Search for the cell housing the specified text and yield its [X, Y] center coordinate. 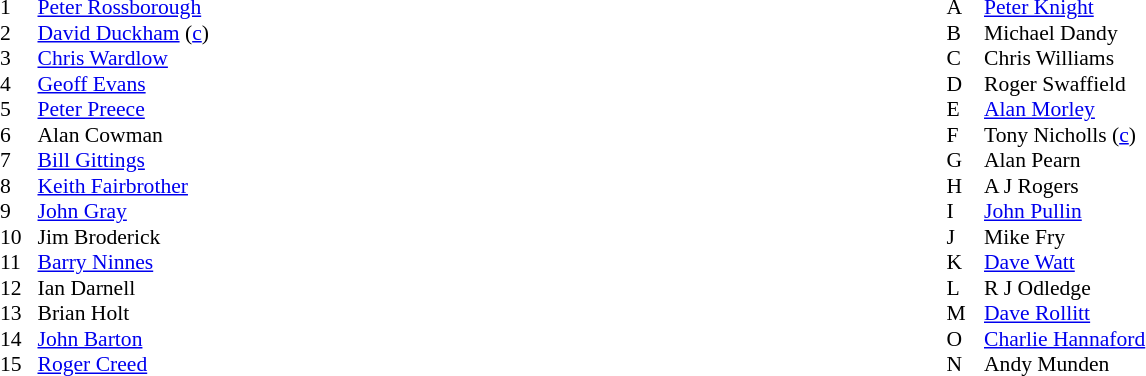
6 [19, 135]
C [965, 59]
7 [19, 161]
Barry Ninnes [124, 263]
9 [19, 211]
Brian Holt [124, 313]
Alan Cowman [124, 135]
K [965, 263]
Keith Fairbrother [124, 186]
2 [19, 33]
Dave Watt [1064, 263]
Alan Morley [1064, 109]
12 [19, 288]
Jim Broderick [124, 237]
Bill Gittings [124, 161]
F [965, 135]
Ian Darnell [124, 288]
Geoff Evans [124, 84]
10 [19, 237]
J [965, 237]
E [965, 109]
Chris Wardlow [124, 59]
5 [19, 109]
H [965, 186]
M [965, 313]
Tony Nicholls (c) [1064, 135]
B [965, 33]
13 [19, 313]
D [965, 84]
Mike Fry [1064, 237]
14 [19, 339]
John Pullin [1064, 211]
8 [19, 186]
Dave Rollitt [1064, 313]
Roger Swaffield [1064, 84]
R J Odledge [1064, 288]
A J Rogers [1064, 186]
11 [19, 263]
Michael Dandy [1064, 33]
Peter Preece [124, 109]
Chris Williams [1064, 59]
John Barton [124, 339]
Charlie Hannaford [1064, 339]
Alan Pearn [1064, 161]
John Gray [124, 211]
L [965, 288]
O [965, 339]
I [965, 211]
David Duckham (c) [124, 33]
3 [19, 59]
4 [19, 84]
G [965, 161]
